Capture the cell that displays the provided text and extract its [x, y] central coordinate. 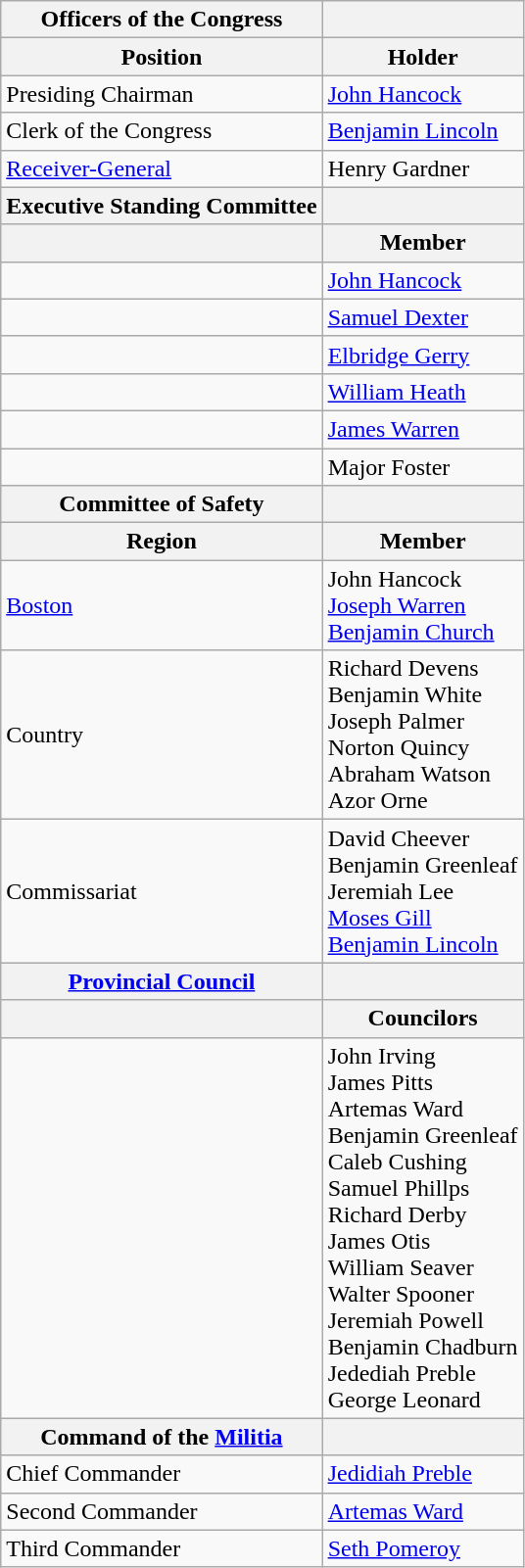
Clerk of the Congress [162, 131]
Seth Pomeroy [423, 1548]
Artemas Ward [423, 1511]
James Warren [423, 429]
Richard DevensBenjamin WhiteJoseph PalmerNorton QuincyAbraham WatsonAzor Orne [423, 735]
Boston [162, 605]
Samuel Dexter [423, 317]
Region [162, 542]
Provincial Council [162, 981]
William Heath [423, 392]
Committee of Safety [162, 504]
Country [162, 735]
Officers of the Congress [162, 20]
Position [162, 57]
Presiding Chairman [162, 94]
John HancockJoseph WarrenBenjamin Church [423, 605]
Second Commander [162, 1511]
Third Commander [162, 1548]
Councilors [423, 1019]
Jedidiah Preble [423, 1474]
Command of the Militia [162, 1437]
Chief Commander [162, 1474]
Benjamin Lincoln [423, 131]
Holder [423, 57]
Major Foster [423, 467]
Receiver-General [162, 168]
Executive Standing Committee [162, 206]
Commissariat [162, 891]
Henry Gardner [423, 168]
Elbridge Gerry [423, 355]
David CheeverBenjamin GreenleafJeremiah LeeMoses GillBenjamin Lincoln [423, 891]
